Search for the cell housing the specified text and yield its (x, y) center coordinate. 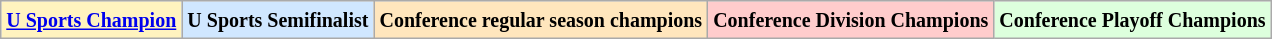
Conference regular season champions (541, 20)
U Sports Semifinalist (278, 20)
U Sports Champion (92, 20)
Conference Playoff Champions (1132, 20)
Conference Division Champions (851, 20)
